Provide the [X, Y] coordinate of the cell's center where the given text is located.  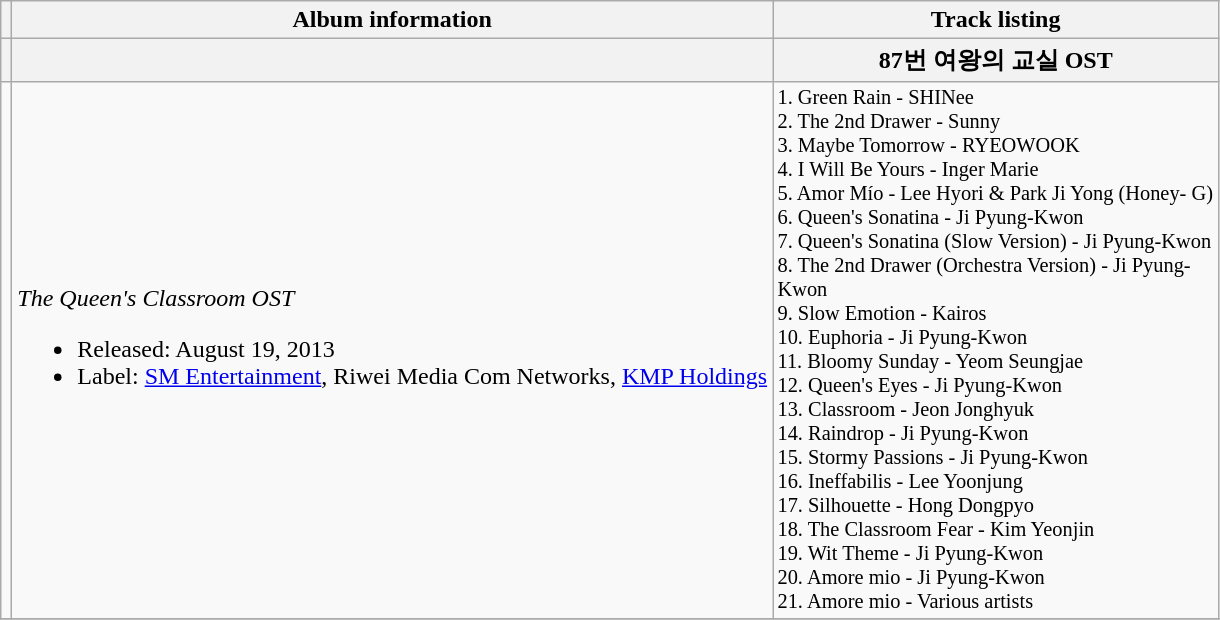
87번 여왕의 교실 OST [996, 60]
Album information [392, 20]
Track listing [996, 20]
The Queen's Classroom OSTReleased: August 19, 2013Label: SM Entertainment, Riwei Media Com Networks, KMP Holdings [392, 350]
